Extract the [X, Y] coordinate from the center of the cell holding the provided text.  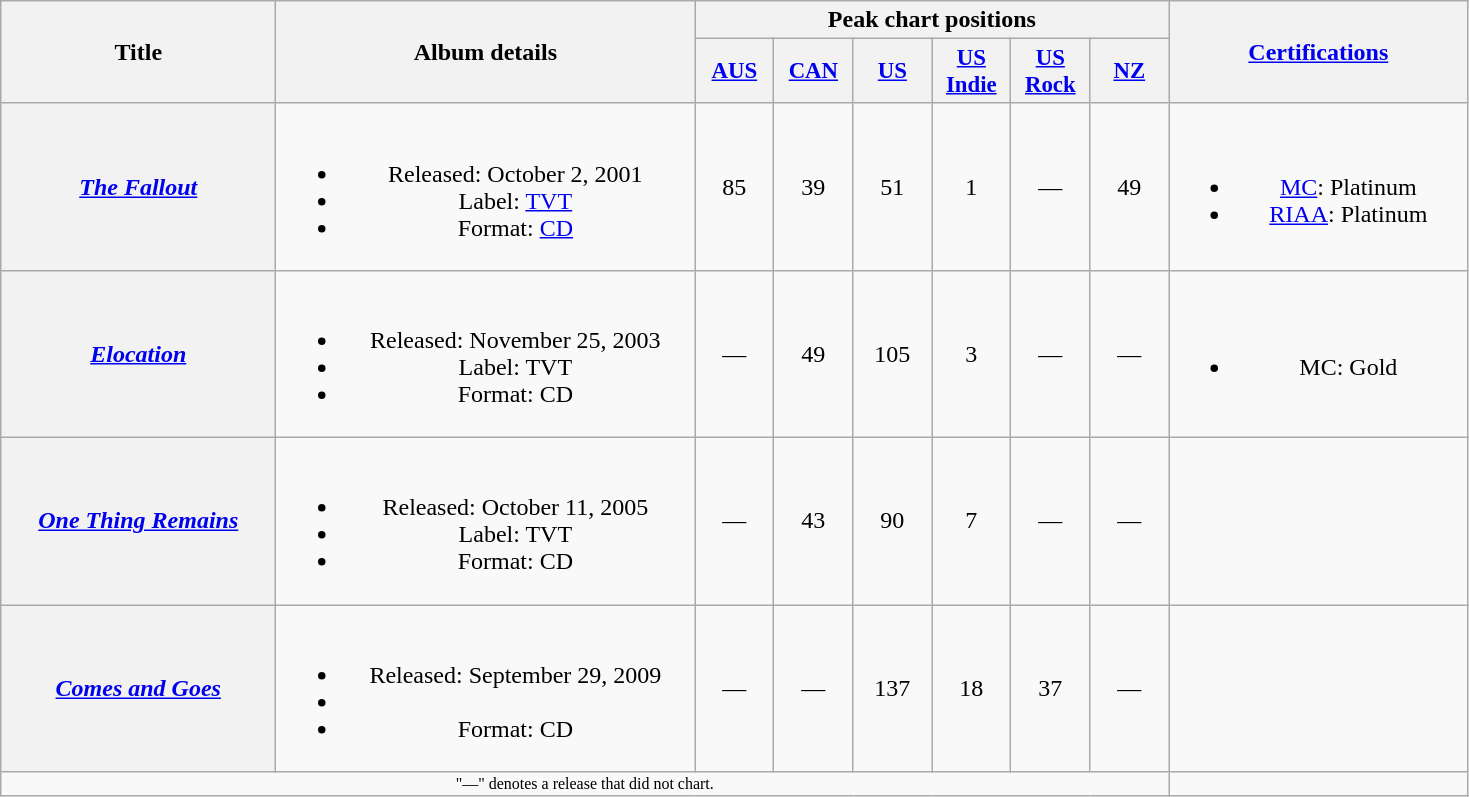
105 [892, 354]
90 [892, 522]
37 [1050, 688]
US [892, 72]
MC: Gold [1318, 354]
18 [972, 688]
Released: September 29, 2009Format: CD [486, 688]
43 [814, 522]
51 [892, 186]
CAN [814, 72]
The Fallout [138, 186]
"—" denotes a release that did not chart. [585, 784]
Album details [486, 52]
AUS [734, 72]
Comes and Goes [138, 688]
Certifications [1318, 52]
7 [972, 522]
NZ [1130, 72]
Title [138, 52]
One Thing Remains [138, 522]
Released: November 25, 2003Label: TVTFormat: CD [486, 354]
1 [972, 186]
3 [972, 354]
39 [814, 186]
Released: October 2, 2001Label: TVTFormat: CD [486, 186]
Released: October 11, 2005Label: TVTFormat: CD [486, 522]
MC: PlatinumRIAA: Platinum [1318, 186]
Elocation [138, 354]
Peak chart positions [932, 20]
85 [734, 186]
USIndie [972, 72]
137 [892, 688]
USRock [1050, 72]
